Return [X, Y] of the center of cell containing provided text 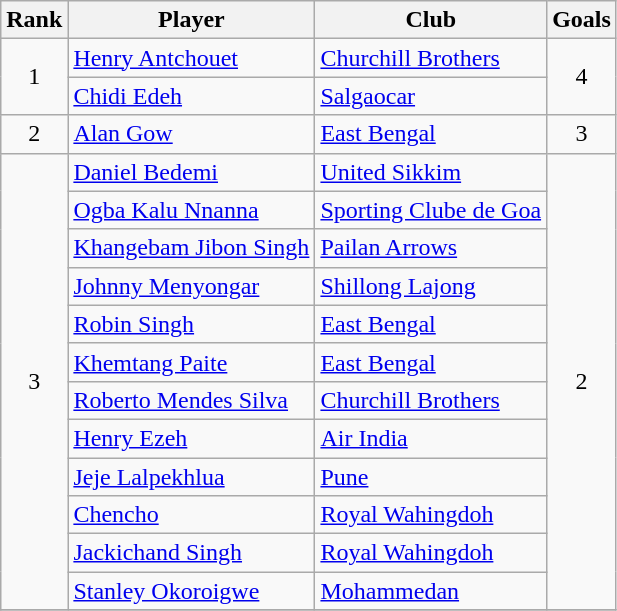
Henry Antchouet [192, 58]
4 [582, 77]
Mohammedan [431, 591]
Daniel Bedemi [192, 172]
Player [192, 20]
Jackichand Singh [192, 553]
Pailan Arrows [431, 248]
Salgaocar [431, 96]
Rank [34, 20]
Jeje Lalpekhlua [192, 477]
Roberto Mendes Silva [192, 400]
United Sikkim [431, 172]
Pune [431, 477]
Ogba Kalu Nnanna [192, 210]
Goals [582, 20]
Robin Singh [192, 324]
Stanley Okoroigwe [192, 591]
Shillong Lajong [431, 286]
Chidi Edeh [192, 96]
Khangebam Jibon Singh [192, 248]
Henry Ezeh [192, 438]
Johnny Menyongar [192, 286]
1 [34, 77]
Club [431, 20]
Chencho [192, 515]
Sporting Clube de Goa [431, 210]
Air India [431, 438]
Khemtang Paite [192, 362]
Alan Gow [192, 134]
